For the text-containing cell, return its midpoint in [X, Y] coordinate format. 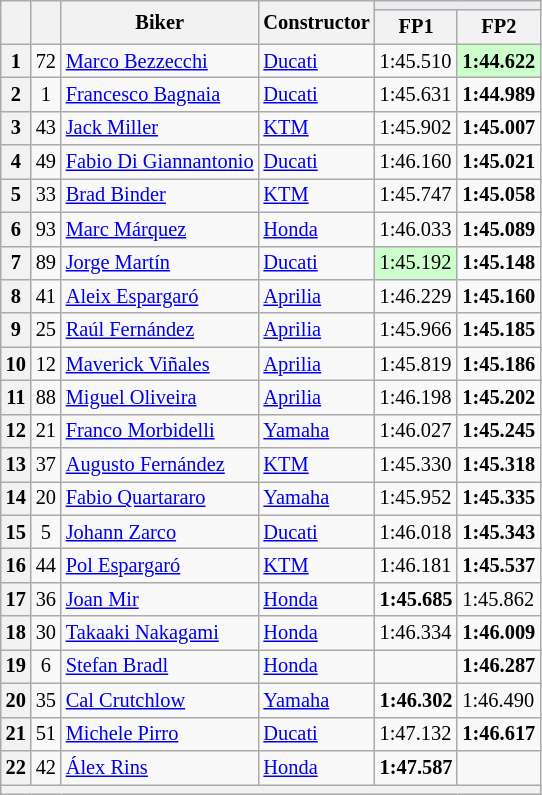
1:45.335 [498, 498]
1:45.966 [416, 330]
Michele Pirro [160, 734]
93 [46, 229]
1:45.058 [498, 195]
4 [16, 162]
89 [46, 263]
1:45.343 [498, 532]
FP2 [498, 27]
30 [46, 633]
Cal Crutchlow [160, 700]
Joan Mir [160, 599]
1:45.089 [498, 229]
1:46.490 [498, 700]
1:46.009 [498, 633]
1:45.685 [416, 599]
Constructor [317, 22]
1:45.902 [416, 128]
Stefan Bradl [160, 666]
Jack Miller [160, 128]
1:46.617 [498, 734]
35 [46, 700]
Álex Rins [160, 767]
42 [46, 767]
9 [16, 330]
1:46.160 [416, 162]
33 [46, 195]
1:45.186 [498, 364]
Johann Zarco [160, 532]
8 [16, 296]
10 [16, 364]
22 [16, 767]
Raúl Fernández [160, 330]
13 [16, 465]
1:44.622 [498, 61]
1:46.287 [498, 666]
Pol Espargaró [160, 565]
Francesco Bagnaia [160, 94]
16 [16, 565]
11 [16, 397]
Fabio Quartararo [160, 498]
15 [16, 532]
1:45.148 [498, 263]
17 [16, 599]
Marco Bezzecchi [160, 61]
1:45.245 [498, 431]
44 [46, 565]
1:45.192 [416, 263]
1:45.952 [416, 498]
1:46.033 [416, 229]
1:46.018 [416, 532]
1:47.587 [416, 767]
18 [16, 633]
1:45.318 [498, 465]
Marc Márquez [160, 229]
1:45.631 [416, 94]
7 [16, 263]
1:46.181 [416, 565]
2 [16, 94]
1:45.537 [498, 565]
88 [46, 397]
1:46.302 [416, 700]
43 [46, 128]
Aleix Espargaró [160, 296]
1:45.160 [498, 296]
49 [46, 162]
Takaaki Nakagami [160, 633]
51 [46, 734]
1:46.198 [416, 397]
1:45.510 [416, 61]
1:45.862 [498, 599]
14 [16, 498]
36 [46, 599]
1:44.989 [498, 94]
1:46.027 [416, 431]
3 [16, 128]
1:45.007 [498, 128]
25 [46, 330]
19 [16, 666]
1:45.185 [498, 330]
Brad Binder [160, 195]
1:47.132 [416, 734]
Jorge Martín [160, 263]
41 [46, 296]
Augusto Fernández [160, 465]
37 [46, 465]
FP1 [416, 27]
1:45.202 [498, 397]
1:46.334 [416, 633]
Franco Morbidelli [160, 431]
Maverick Viñales [160, 364]
1:45.021 [498, 162]
1:46.229 [416, 296]
1:45.819 [416, 364]
Fabio Di Giannantonio [160, 162]
1:45.747 [416, 195]
Biker [160, 22]
Miguel Oliveira [160, 397]
72 [46, 61]
1:45.330 [416, 465]
